Return [x, y] of the center of cell containing provided text 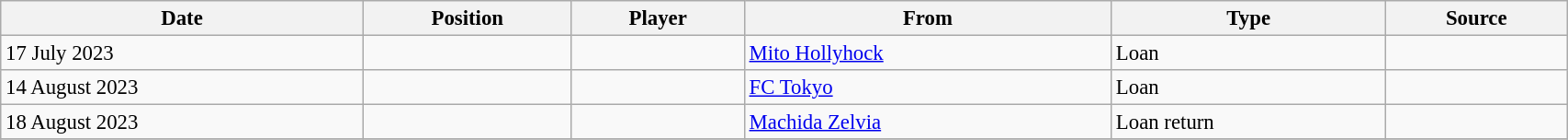
Type [1249, 18]
17 July 2023 [182, 53]
Date [182, 18]
Position [467, 18]
18 August 2023 [182, 122]
Machida Zelvia [928, 122]
14 August 2023 [182, 87]
Loan return [1249, 122]
Mito Hollyhock [928, 53]
FC Tokyo [928, 87]
Source [1477, 18]
From [928, 18]
Player [658, 18]
